Capture the cell that displays the provided text and extract its [x, y] central coordinate. 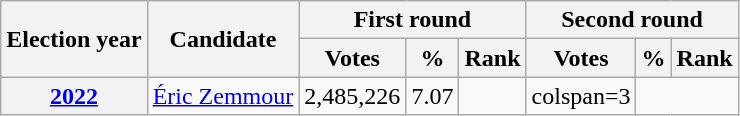
7.07 [432, 96]
Éric Zemmour [223, 96]
Second round [632, 20]
colspan=3 [581, 96]
First round [412, 20]
2,485,226 [352, 96]
2022 [74, 96]
Candidate [223, 39]
Election year [74, 39]
